Determine the [x, y] coordinate at the center of the cell enclosing the given text.  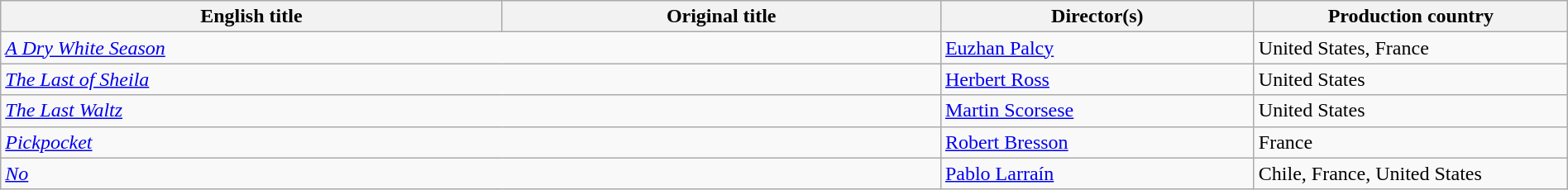
Euzhan Palcy [1097, 48]
Pickpocket [471, 142]
Herbert Ross [1097, 79]
Chile, France, United States [1411, 173]
The Last Waltz [471, 111]
Production country [1411, 17]
English title [251, 17]
Robert Bresson [1097, 142]
No [471, 173]
France [1411, 142]
Original title [721, 17]
United States, France [1411, 48]
Director(s) [1097, 17]
A Dry White Season [471, 48]
Martin Scorsese [1097, 111]
Pablo Larraín [1097, 173]
The Last of Sheila [471, 79]
